Provide the (x, y) coordinate of the cell's center where the given text is located.  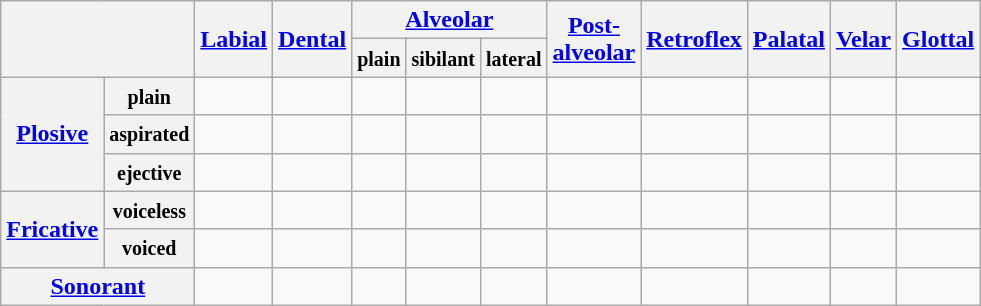
Retroflex (694, 39)
ejective (150, 172)
lateral (514, 58)
sibilant (443, 58)
voiced (150, 248)
Alveolar (450, 20)
aspirated (150, 134)
Plosive (52, 134)
Post-alveolar (594, 39)
Glottal (938, 39)
voiceless (150, 210)
Dental (312, 39)
Palatal (788, 39)
Labial (234, 39)
Fricative (52, 229)
Sonorant (98, 286)
Velar (863, 39)
